Provide the (X, Y) coordinate of the cell's center where the given text is located.  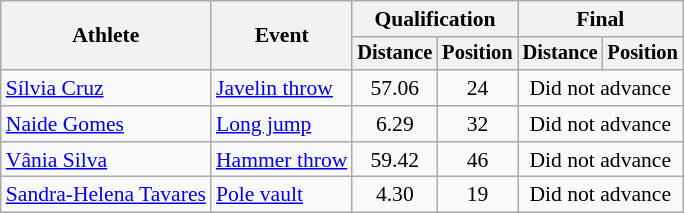
Athlete (106, 36)
Vânia Silva (106, 160)
Sílvia Cruz (106, 88)
Qualification (434, 19)
24 (477, 88)
Event (282, 36)
19 (477, 195)
4.30 (394, 195)
32 (477, 124)
59.42 (394, 160)
Final (600, 19)
6.29 (394, 124)
46 (477, 160)
Sandra-Helena Tavares (106, 195)
Javelin throw (282, 88)
Pole vault (282, 195)
Long jump (282, 124)
Naide Gomes (106, 124)
Hammer throw (282, 160)
57.06 (394, 88)
